Capture the cell that displays the provided text and extract its (x, y) central coordinate. 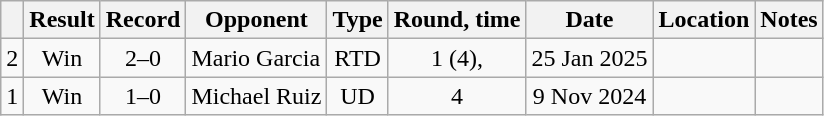
RTD (358, 58)
9 Nov 2024 (590, 96)
Location (704, 20)
Mario Garcia (256, 58)
Notes (789, 20)
Type (358, 20)
Opponent (256, 20)
1 (12, 96)
1 (4), (457, 58)
Round, time (457, 20)
Date (590, 20)
2 (12, 58)
UD (358, 96)
Michael Ruiz (256, 96)
25 Jan 2025 (590, 58)
1–0 (143, 96)
4 (457, 96)
2–0 (143, 58)
Result (62, 20)
Record (143, 20)
